Pinpoint the cell where the given text exists, returning its [x, y] midpoint coordinate. 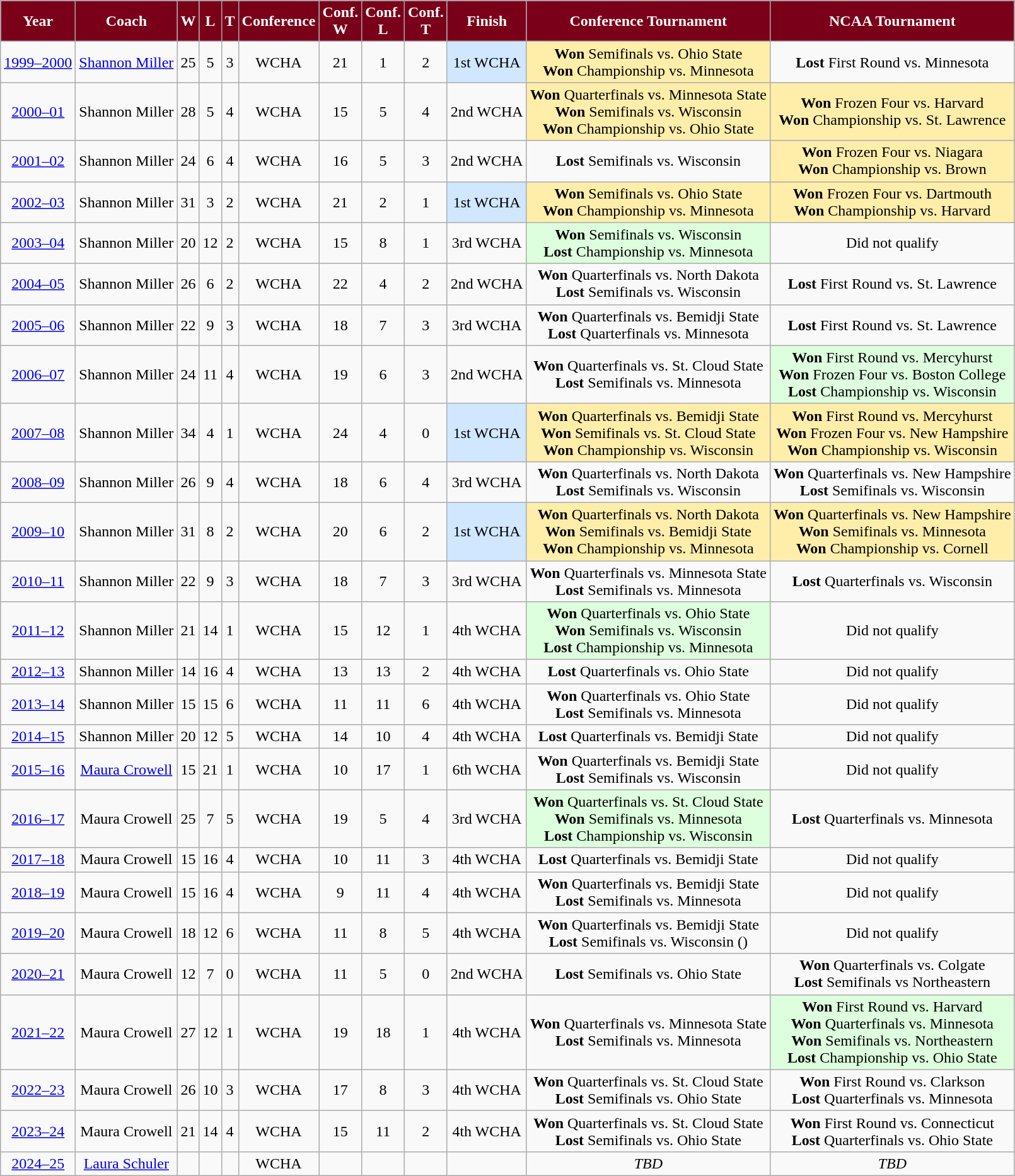
2024–25 [38, 1163]
2023–24 [38, 1131]
2011–12 [38, 631]
W [188, 21]
2013–14 [38, 705]
2018–19 [38, 892]
Won Quarterfinals vs. Bemidji State Lost Semifinals vs. Minnesota [648, 892]
2005–06 [38, 325]
Won Quarterfinals vs. North Dakota Won Semifinals vs. Bemidji State Won Championship vs. Minnesota [648, 531]
2008–09 [38, 481]
2020–21 [38, 974]
2014–15 [38, 737]
2010–11 [38, 581]
2003–04 [38, 243]
Conf. W [340, 21]
L [211, 21]
Won Quarterfinals vs. Ohio State Won Semifinals vs. Wisconsin Lost Championship vs. Minnesota [648, 631]
2021–22 [38, 1032]
2004–05 [38, 284]
2007–08 [38, 432]
Finish [487, 21]
Won First Round vs. Connecticut Lost Quarterfinals vs. Ohio State [892, 1131]
2022–23 [38, 1090]
Conference Tournament [648, 21]
2009–10 [38, 531]
Won Frozen Four vs. Niagara Won Championship vs. Brown [892, 161]
Year [38, 21]
Won Quarterfinals vs. Colgate Lost Semifinals vs Northeastern [892, 974]
Won Semifinals vs. Wisconsin Lost Championship vs. Minnesota [648, 243]
27 [188, 1032]
2019–20 [38, 933]
2017–18 [38, 860]
Won Quarterfinals vs. Minnesota State Won Semifinals vs. Wisconsin Won Championship vs. Ohio State [648, 112]
Won First Round vs. Mercyhurst Won Frozen Four vs. New Hampshire Won Championship vs. Wisconsin [892, 432]
2016–17 [38, 819]
Won Quarterfinals vs. New Hampshire Won Semifinals vs. Minnesota Won Championship vs. Cornell [892, 531]
Won First Round vs. Harvard Won Quarterfinals vs. Minnesota Won Semifinals vs. Northeastern Lost Championship vs. Ohio State [892, 1032]
NCAA Tournament [892, 21]
2015–16 [38, 769]
Lost First Round vs. Minnesota [892, 62]
Lost Semifinals vs. Wisconsin [648, 161]
Lost Quarterfinals vs. Wisconsin [892, 581]
28 [188, 112]
1999–2000 [38, 62]
Conf. L [383, 21]
Won First Round vs. Clarkson Lost Quarterfinals vs. Minnesota [892, 1090]
2002–03 [38, 202]
Won Quarterfinals vs. St. Cloud State Lost Semifinals vs. Minnesota [648, 374]
Conference [279, 21]
Conf. T [426, 21]
Won Frozen Four vs. Dartmouth Won Championship vs. Harvard [892, 202]
Won Quarterfinals vs. Ohio State Lost Semifinals vs. Minnesota [648, 705]
T [229, 21]
Won First Round vs. Mercyhurst Won Frozen Four vs. Boston College Lost Championship vs. Wisconsin [892, 374]
2001–02 [38, 161]
Lost Quarterfinals vs. Minnesota [892, 819]
Lost Quarterfinals vs. Ohio State [648, 672]
Won Quarterfinals vs. Bemidji State Lost Semifinals vs. Wisconsin () [648, 933]
2012–13 [38, 672]
6th WCHA [487, 769]
Coach [126, 21]
Won Quarterfinals vs. Bemidji State Won Semifinals vs. St. Cloud State Won Championship vs. Wisconsin [648, 432]
34 [188, 432]
Won Quarterfinals vs. St. Cloud State Won Semifinals vs. Minnesota Lost Championship vs. Wisconsin [648, 819]
2006–07 [38, 374]
2000–01 [38, 112]
Won Frozen Four vs. Harvard Won Championship vs. St. Lawrence [892, 112]
Won Quarterfinals vs. New Hampshire Lost Semifinals vs. Wisconsin [892, 481]
Laura Schuler [126, 1163]
Won Quarterfinals vs. Bemidji State Lost Quarterfinals vs. Minnesota [648, 325]
Lost Semifinals vs. Ohio State [648, 974]
Won Quarterfinals vs. Bemidji State Lost Semifinals vs. Wisconsin [648, 769]
